Pinpoint the cell where the given text exists, returning its [x, y] midpoint coordinate. 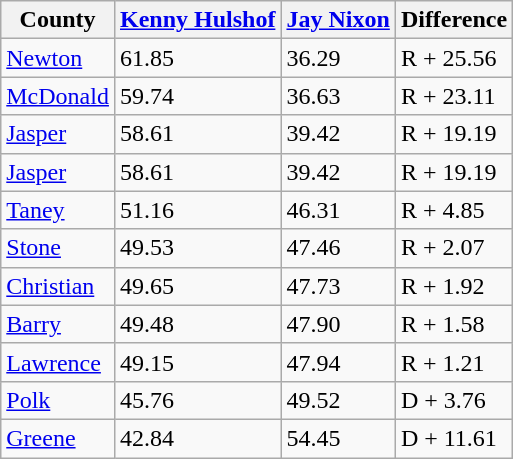
R + 1.21 [454, 362]
59.74 [197, 96]
45.76 [197, 400]
County [58, 20]
Stone [58, 248]
Kenny Hulshof [197, 20]
47.94 [338, 362]
49.53 [197, 248]
49.65 [197, 286]
Lawrence [58, 362]
R + 1.92 [454, 286]
Difference [454, 20]
Jay Nixon [338, 20]
47.46 [338, 248]
Taney [58, 210]
47.90 [338, 324]
R + 25.56 [454, 58]
42.84 [197, 438]
36.63 [338, 96]
54.45 [338, 438]
R + 1.58 [454, 324]
R + 2.07 [454, 248]
Polk [58, 400]
Newton [58, 58]
D + 3.76 [454, 400]
49.15 [197, 362]
D + 11.61 [454, 438]
47.73 [338, 286]
36.29 [338, 58]
49.48 [197, 324]
Barry [58, 324]
R + 23.11 [454, 96]
49.52 [338, 400]
Greene [58, 438]
R + 4.85 [454, 210]
46.31 [338, 210]
61.85 [197, 58]
51.16 [197, 210]
Christian [58, 286]
McDonald [58, 96]
